Locate the cell with the specified text and output its (X, Y) center coordinate. 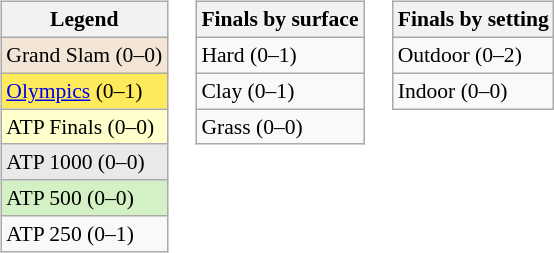
ATP 500 (0–0) (84, 198)
ATP Finals (0–0) (84, 127)
ATP 1000 (0–0) (84, 162)
ATP 250 (0–1) (84, 234)
Grand Slam (0–0) (84, 55)
Clay (0–1) (280, 91)
Outdoor (0–2) (474, 55)
Grass (0–0) (280, 127)
Finals by setting (474, 20)
Olympics (0–1) (84, 91)
Hard (0–1) (280, 55)
Finals by surface (280, 20)
Legend (84, 20)
Indoor (0–0) (474, 91)
